Return the (x, y) coordinate for the center point of the cell that contains the specified text.  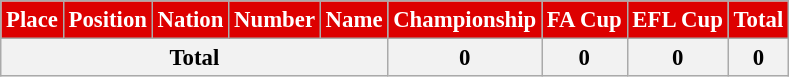
FA Cup (585, 20)
EFL Cup (678, 20)
Championship (465, 20)
Name (354, 20)
Number (275, 20)
Place (32, 20)
Nation (190, 20)
Position (108, 20)
